Locate the cell with the specified text and output its [X, Y] center coordinate. 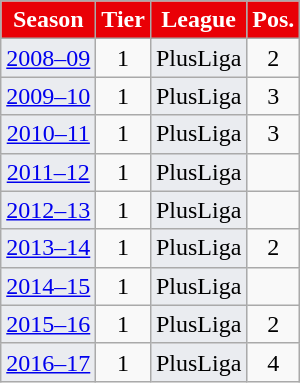
Pos. [274, 20]
League [198, 20]
2012–13 [48, 210]
2014–15 [48, 286]
2009–10 [48, 96]
4 [274, 362]
Season [48, 20]
Tier [124, 20]
2008–09 [48, 58]
2011–12 [48, 172]
2015–16 [48, 324]
2013–14 [48, 248]
2010–11 [48, 134]
2016–17 [48, 362]
